Identify which cell holds the provided text, then report its [X, Y] central coordinate. 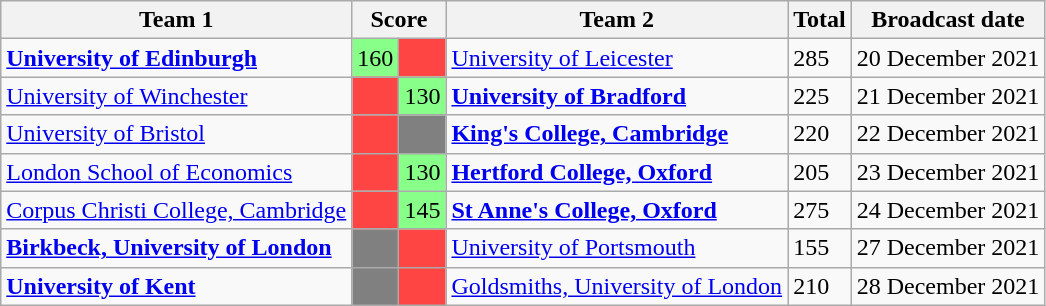
University of Edinburgh [176, 58]
205 [820, 172]
University of Portsmouth [617, 248]
Corpus Christi College, Cambridge [176, 210]
University of Leicester [617, 58]
210 [820, 286]
20 December 2021 [948, 58]
Team 2 [617, 20]
King's College, Cambridge [617, 134]
Team 1 [176, 20]
145 [422, 210]
155 [820, 248]
23 December 2021 [948, 172]
Goldsmiths, University of London [617, 286]
Score [399, 20]
London School of Economics [176, 172]
220 [820, 134]
28 December 2021 [948, 286]
160 [376, 58]
21 December 2021 [948, 96]
University of Bradford [617, 96]
22 December 2021 [948, 134]
285 [820, 58]
University of Bristol [176, 134]
St Anne's College, Oxford [617, 210]
Total [820, 20]
University of Winchester [176, 96]
University of Kent [176, 286]
24 December 2021 [948, 210]
Hertford College, Oxford [617, 172]
275 [820, 210]
Broadcast date [948, 20]
Birkbeck, University of London [176, 248]
27 December 2021 [948, 248]
225 [820, 96]
